Return the (x, y) coordinate for the center point of the cell that contains the specified text.  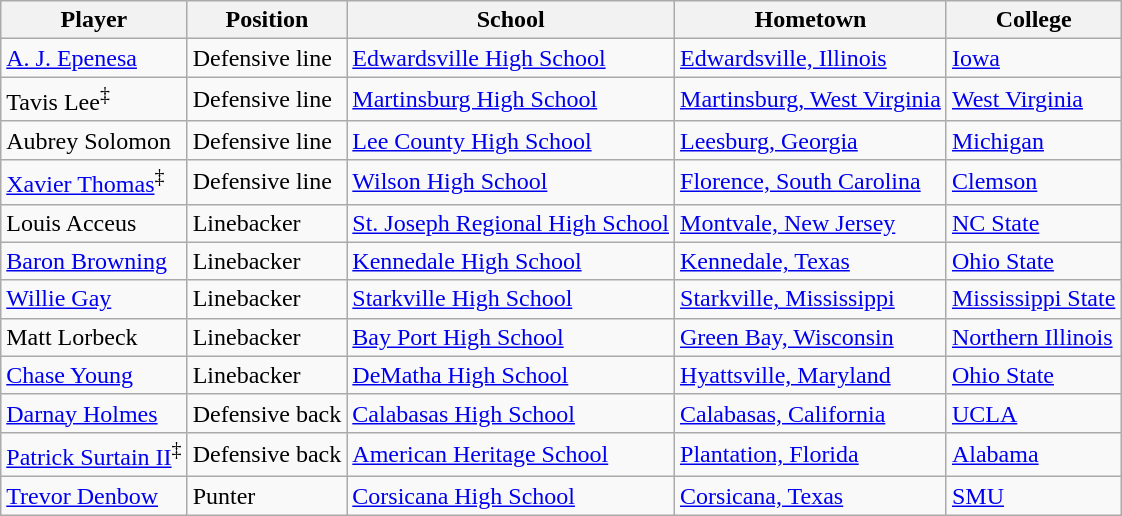
Florence, South Carolina (811, 182)
SMU (1033, 496)
Lee County High School (511, 140)
Starkville, Mississippi (811, 299)
Matt Lorbeck (94, 337)
Baron Browning (94, 261)
Trevor Denbow (94, 496)
Hometown (811, 20)
Louis Acceus (94, 223)
Martinsburg High School (511, 100)
Michigan (1033, 140)
Position (267, 20)
Willie Gay (94, 299)
Iowa (1033, 58)
Kennedale, Texas (811, 261)
St. Joseph Regional High School (511, 223)
DeMatha High School (511, 375)
Hyattsville, Maryland (811, 375)
Edwardsville High School (511, 58)
Plantation, Florida (811, 454)
Chase Young (94, 375)
UCLA (1033, 413)
College (1033, 20)
Alabama (1033, 454)
Starkville High School (511, 299)
Mississippi State (1033, 299)
Calabasas, California (811, 413)
Montvale, New Jersey (811, 223)
A. J. Epenesa (94, 58)
Player (94, 20)
Xavier Thomas‡ (94, 182)
Punter (267, 496)
Leesburg, Georgia (811, 140)
Corsicana, Texas (811, 496)
Edwardsville, Illinois (811, 58)
Corsicana High School (511, 496)
Northern Illinois (1033, 337)
Patrick Surtain II‡ (94, 454)
American Heritage School (511, 454)
Aubrey Solomon (94, 140)
Green Bay, Wisconsin (811, 337)
School (511, 20)
Bay Port High School (511, 337)
Calabasas High School (511, 413)
Tavis Lee‡ (94, 100)
Martinsburg, West Virginia (811, 100)
West Virginia (1033, 100)
Wilson High School (511, 182)
Kennedale High School (511, 261)
Clemson (1033, 182)
Darnay Holmes (94, 413)
NC State (1033, 223)
